Detect which cell encompasses the target text, then output its [X, Y] center coordinate. 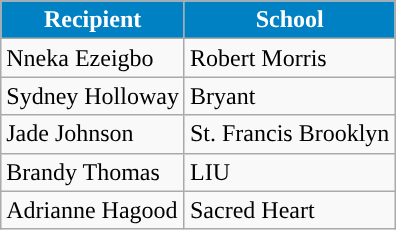
School [289, 20]
Adrianne Hagood [93, 210]
Brandy Thomas [93, 172]
Robert Morris [289, 58]
Jade Johnson [93, 134]
Nneka Ezeigbo [93, 58]
Sacred Heart [289, 210]
Sydney Holloway [93, 96]
Recipient [93, 20]
LIU [289, 172]
Bryant [289, 96]
St. Francis Brooklyn [289, 134]
